Locate the cell with the specified text and output its [X, Y] center coordinate. 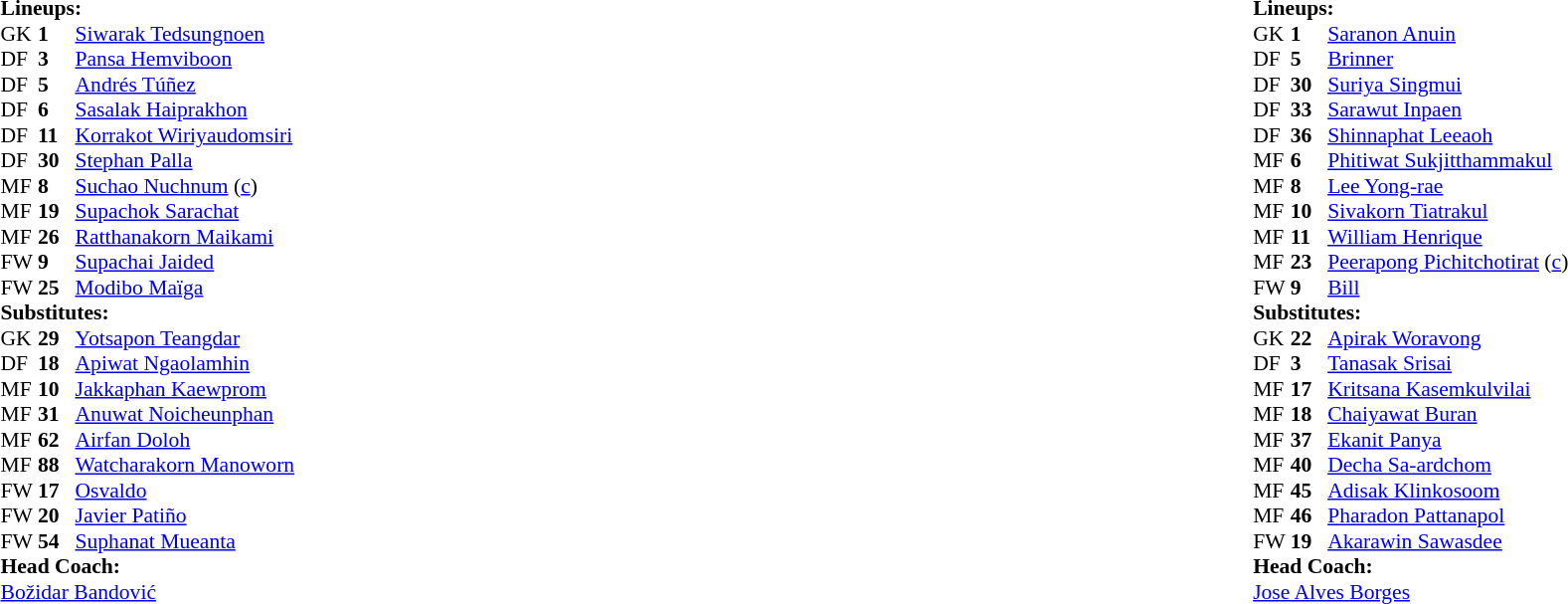
Shinnaphat Leeaoh [1448, 135]
Tanasak Srisai [1448, 363]
20 [57, 516]
Andrés Túñez [185, 85]
62 [57, 440]
Watcharakorn Manoworn [185, 465]
23 [1309, 262]
Pharadon Pattanapol [1448, 516]
29 [57, 338]
Javier Patiño [185, 516]
Sasalak Haiprakhon [185, 110]
Saranon Anuin [1448, 34]
Supachok Sarachat [185, 212]
Korrakot Wiriyaudomsiri [185, 135]
Suphanat Mueanta [185, 541]
Decha Sa-ardchom [1448, 465]
22 [1309, 338]
88 [57, 465]
Supachai Jaided [185, 262]
Osvaldo [185, 491]
Anuwat Noicheunphan [185, 415]
46 [1309, 516]
Adisak Klinkosoom [1448, 491]
Sarawut Inpaen [1448, 110]
25 [57, 288]
Modibo Maïga [185, 288]
Suchao Nuchnum (c) [185, 186]
Apiwat Ngaolamhin [185, 363]
37 [1309, 440]
Chaiyawat Buran [1448, 415]
54 [57, 541]
Suriya Singmui [1448, 85]
Ekanit Panya [1448, 440]
Apirak Woravong [1448, 338]
33 [1309, 110]
Phitiwat Sukjitthammakul [1448, 160]
Lee Yong-rae [1448, 186]
Airfan Doloh [185, 440]
Ratthanakorn Maikami [185, 237]
Siwarak Tedsungnoen [185, 34]
40 [1309, 465]
Brinner [1448, 59]
Sivakorn Tiatrakul [1448, 212]
31 [57, 415]
Akarawin Sawasdee [1448, 541]
26 [57, 237]
Stephan Palla [185, 160]
36 [1309, 135]
William Henrique [1448, 237]
45 [1309, 491]
Yotsapon Teangdar [185, 338]
Bill [1448, 288]
Jakkaphan Kaewprom [185, 389]
Kritsana Kasemkulvilai [1448, 389]
Pansa Hemviboon [185, 59]
Peerapong Pichitchotirat (c) [1448, 262]
